Return (X, Y) of the center of cell containing provided text 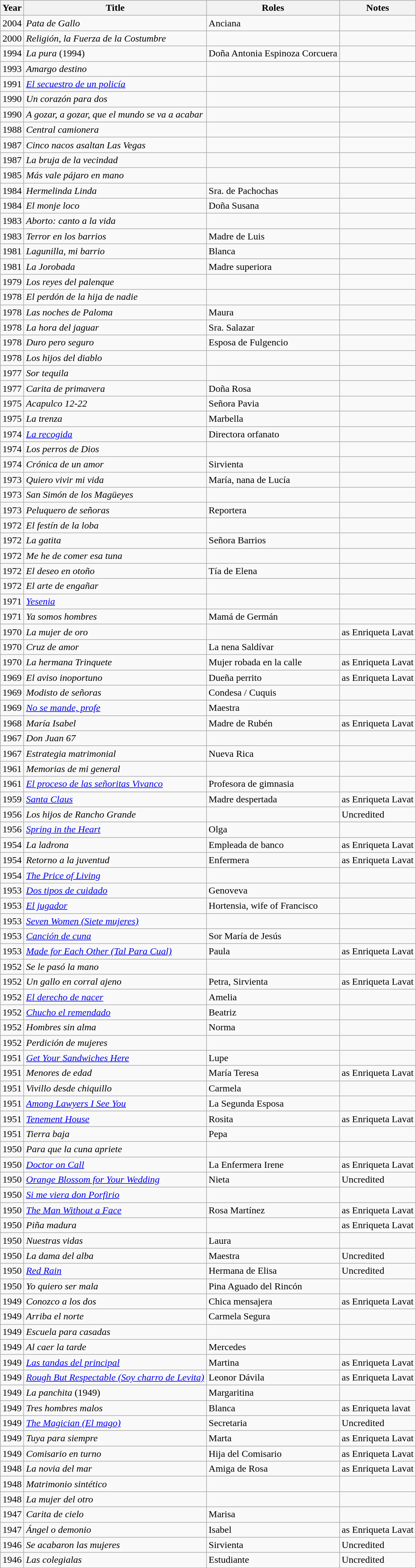
Madre despertada (273, 799)
Los reyes del palenque (115, 282)
Tía de Elena (273, 571)
Matrimonio sintético (115, 1484)
Petra, Sirvienta (273, 982)
Terror en los barrios (115, 236)
El jugador (115, 906)
Central camionera (115, 130)
El deseo en otoño (115, 571)
Chica mensajera (273, 1301)
Memorias de mi general (115, 769)
The Price of Living (115, 875)
La mujer de oro (115, 632)
Nuestras vidas (115, 1241)
Canción de cuna (115, 936)
Marisa (273, 1514)
Leonor Dávila (273, 1377)
Yesenia (115, 601)
Carita de cielo (115, 1514)
Acapulco 12-22 (115, 403)
La panchita (1949) (115, 1392)
Vivillo desde chiquillo (115, 1088)
El arte de engañar (115, 586)
San Simón de los Magüeyes (115, 495)
Al caer la tarde (115, 1347)
Martina (273, 1362)
Un corazón para dos (115, 99)
La novia del mar (115, 1469)
A gozar, a gozar, que el mundo se va a acabar (115, 114)
Carita de primavera (115, 388)
Among Lawyers I See You (115, 1103)
Estudiante (273, 1560)
Lagunilla, mi barrio (115, 251)
Yo quiero ser mala (115, 1286)
Me he de comer esa tuna (115, 556)
Comisario en turno (115, 1454)
Hermana de Elisa (273, 1271)
Escuela para casadas (115, 1332)
Para que la cuna apriete (115, 1149)
Red Rain (115, 1271)
Doña Susana (273, 206)
Doña Rosa (273, 388)
Cinco nacos asaltan Las Vegas (115, 145)
Empleada de banco (273, 845)
The Magician (El mago) (115, 1423)
Olga (273, 830)
Norma (273, 1027)
La trenza (115, 419)
Conozco a los dos (115, 1301)
Las tandas del principal (115, 1362)
El secuestro de un policía (115, 84)
1968 (12, 723)
Carmela Segura (273, 1317)
Señora Pavia (273, 403)
Paula (273, 952)
El proceso de las señoritas Vivanco (115, 784)
Más vale pájaro en mano (115, 175)
1959 (12, 799)
Crónica de un amor (115, 465)
Carmela (273, 1088)
Tenement House (115, 1119)
Chucho el remendado (115, 1012)
Rough But Respectable (Soy charro de Levita) (115, 1377)
La Jorobada (115, 267)
Lupe (273, 1058)
Tierra baja (115, 1134)
Secretaria (273, 1423)
Mercedes (273, 1347)
Nueva Rica (273, 754)
Esposa de Fulgencio (273, 343)
1988 (12, 130)
Marta (273, 1438)
Margaritina (273, 1392)
Title (115, 8)
Notes (378, 8)
El derecho de nacer (115, 997)
La pura (1994) (115, 54)
La dama del alba (115, 1256)
No se mande, profe (115, 708)
Menores de edad (115, 1073)
Aborto: canto a la vida (115, 221)
Duro pero seguro (115, 343)
Los perros de Dios (115, 449)
1994 (12, 54)
Hombres sin alma (115, 1027)
Madre de Luis (273, 236)
María Isabel (115, 723)
María, nana de Lucía (273, 480)
La Enfermera Irene (273, 1165)
as Enriqueta lavat (378, 1408)
Hermelinda Linda (115, 191)
El festín de la loba (115, 525)
Get Your Sandwiches Here (115, 1058)
Directora orfanato (273, 434)
El aviso inoportuno (115, 678)
The Man Without a Face (115, 1210)
Se acabaron las mujeres (115, 1545)
Perdición de mujeres (115, 1043)
Santa Claus (115, 799)
Ya somos hombres (115, 616)
La hora del jaguar (115, 327)
Tres hombres malos (115, 1408)
Ángel o demonio (115, 1530)
La Segunda Esposa (273, 1103)
Sra. Salazar (273, 327)
La gatita (115, 541)
1979 (12, 282)
Madre superiora (273, 267)
La recogida (115, 434)
Hija del Comisario (273, 1454)
Amiga de Rosa (273, 1469)
Maura (273, 312)
Mujer robada en la calle (273, 662)
Si me viera don Porfirio (115, 1195)
Los hijos del diablo (115, 358)
La ladrona (115, 845)
Las colegialas (115, 1560)
Amargo destino (115, 69)
Roles (273, 8)
Beatriz (273, 1012)
Religión, la Fuerza de la Costumbre (115, 38)
El monje loco (115, 206)
Doña Antonia Espinoza Corcuera (273, 54)
2004 (12, 23)
Rosita (273, 1119)
La mujer del otro (115, 1499)
1993 (12, 69)
Sor María de Jesús (273, 936)
Mamá de Germán (273, 616)
Dos tipos de cuidado (115, 890)
Señora Barrios (273, 541)
Doctor on Call (115, 1165)
La bruja de la vecindad (115, 160)
Se le pasó la mano (115, 967)
1985 (12, 175)
Cruz de amor (115, 647)
Piña madura (115, 1225)
Estrategia matrimonial (115, 754)
Spring in the Heart (115, 830)
Condesa / Cuquis (273, 693)
Pata de Gallo (115, 23)
Marbella (273, 419)
Don Juan 67 (115, 738)
Peluquero de señoras (115, 510)
Sra. de Pachochas (273, 191)
Pina Aguado del Rincón (273, 1286)
Isabel (273, 1530)
Pepa (273, 1134)
2000 (12, 38)
Los hijos de Rancho Grande (115, 814)
Retorno a la juventud (115, 860)
Las noches de Paloma (115, 312)
Year (12, 8)
Sor tequila (115, 373)
La hermana Trinquete (115, 662)
Enfermera (273, 860)
Dueña perrito (273, 678)
Made for Each Other (Tal Para Cual) (115, 952)
Arriba el norte (115, 1317)
Tuya para siempre (115, 1438)
El perdón de la hija de nadie (115, 297)
Rosa Martínez (273, 1210)
Seven Women (Siete mujeres) (115, 921)
Madre de Rubén (273, 723)
Laura (273, 1241)
Nieta (273, 1180)
Hortensia, wife of Francisco (273, 906)
Profesora de gimnasia (273, 784)
Reportera (273, 510)
Quiero vivir mi vida (115, 480)
Amelia (273, 997)
Anciana (273, 23)
Orange Blossom for Your Wedding (115, 1180)
Un gallo en corral ajeno (115, 982)
Modisto de señoras (115, 693)
Genoveva (273, 890)
1991 (12, 84)
La nena Saldívar (273, 647)
María Teresa (273, 1073)
